Find where the given text appears and provide that cell's center as [x, y] coordinate. 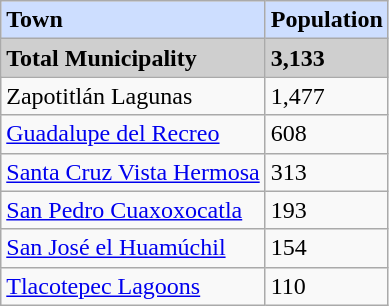
San José el Huamúchil [133, 248]
3,133 [326, 58]
Population [326, 20]
Total Municipality [133, 58]
Zapotitlán Lagunas [133, 96]
Santa Cruz Vista Hermosa [133, 172]
San Pedro Cuaxoxocatla [133, 210]
Tlacotepec Lagoons [133, 286]
Guadalupe del Recreo [133, 134]
110 [326, 286]
154 [326, 248]
193 [326, 210]
Town [133, 20]
608 [326, 134]
1,477 [326, 96]
313 [326, 172]
